Determine the (x, y) coordinate at the center of the cell enclosing the given text.  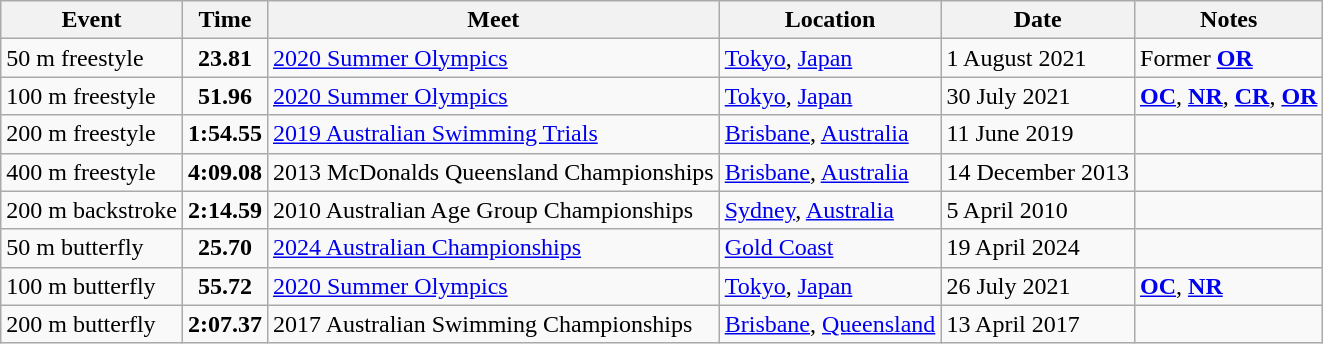
2010 Australian Age Group Championships (493, 210)
Time (224, 20)
200 m backstroke (92, 210)
30 July 2021 (1038, 96)
Gold Coast (830, 248)
5 April 2010 (1038, 210)
200 m butterfly (92, 324)
OC, NR (1229, 286)
50 m butterfly (92, 248)
1 August 2021 (1038, 58)
Brisbane, Queensland (830, 324)
OC, NR, CR, OR (1229, 96)
Notes (1229, 20)
51.96 (224, 96)
Date (1038, 20)
2019 Australian Swimming Trials (493, 134)
2024 Australian Championships (493, 248)
50 m freestyle (92, 58)
2:07.37 (224, 324)
Former OR (1229, 58)
Sydney, Australia (830, 210)
1:54.55 (224, 134)
2013 McDonalds Queensland Championships (493, 172)
4:09.08 (224, 172)
Meet (493, 20)
100 m freestyle (92, 96)
Location (830, 20)
400 m freestyle (92, 172)
100 m butterfly (92, 286)
19 April 2024 (1038, 248)
2:14.59 (224, 210)
200 m freestyle (92, 134)
11 June 2019 (1038, 134)
13 April 2017 (1038, 324)
14 December 2013 (1038, 172)
25.70 (224, 248)
55.72 (224, 286)
2017 Australian Swimming Championships (493, 324)
23.81 (224, 58)
26 July 2021 (1038, 286)
Event (92, 20)
